For the text-containing cell, return its midpoint in (X, Y) coordinate format. 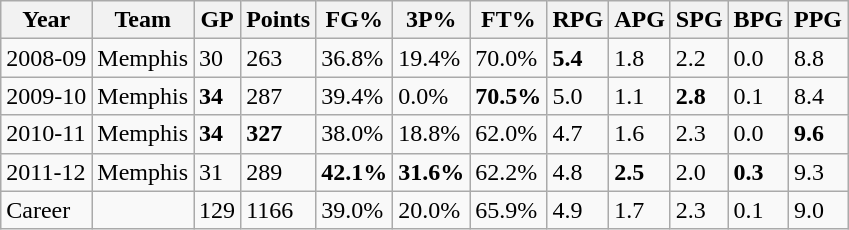
19.4% (432, 58)
31 (218, 172)
SPG (699, 20)
Career (46, 210)
42.1% (354, 172)
Points (278, 20)
263 (278, 58)
2.0 (699, 172)
31.6% (432, 172)
2.5 (640, 172)
18.8% (432, 134)
2.2 (699, 58)
70.5% (508, 96)
8.4 (818, 96)
39.4% (354, 96)
1.6 (640, 134)
3P% (432, 20)
FG% (354, 20)
4.7 (578, 134)
39.0% (354, 210)
BPG (758, 20)
RPG (578, 20)
2011-12 (46, 172)
APG (640, 20)
2.8 (699, 96)
9.0 (818, 210)
287 (278, 96)
9.3 (818, 172)
5.4 (578, 58)
0.3 (758, 172)
2009-10 (46, 96)
62.2% (508, 172)
Year (46, 20)
2010-11 (46, 134)
327 (278, 134)
8.8 (818, 58)
Team (143, 20)
4.9 (578, 210)
2008-09 (46, 58)
129 (218, 210)
65.9% (508, 210)
70.0% (508, 58)
36.8% (354, 58)
GP (218, 20)
5.0 (578, 96)
1.1 (640, 96)
1.8 (640, 58)
1166 (278, 210)
FT% (508, 20)
1.7 (640, 210)
9.6 (818, 134)
20.0% (432, 210)
0.0% (432, 96)
30 (218, 58)
4.8 (578, 172)
38.0% (354, 134)
289 (278, 172)
PPG (818, 20)
62.0% (508, 134)
